Output the [X, Y] coordinate of the center of the cell containing the given text.  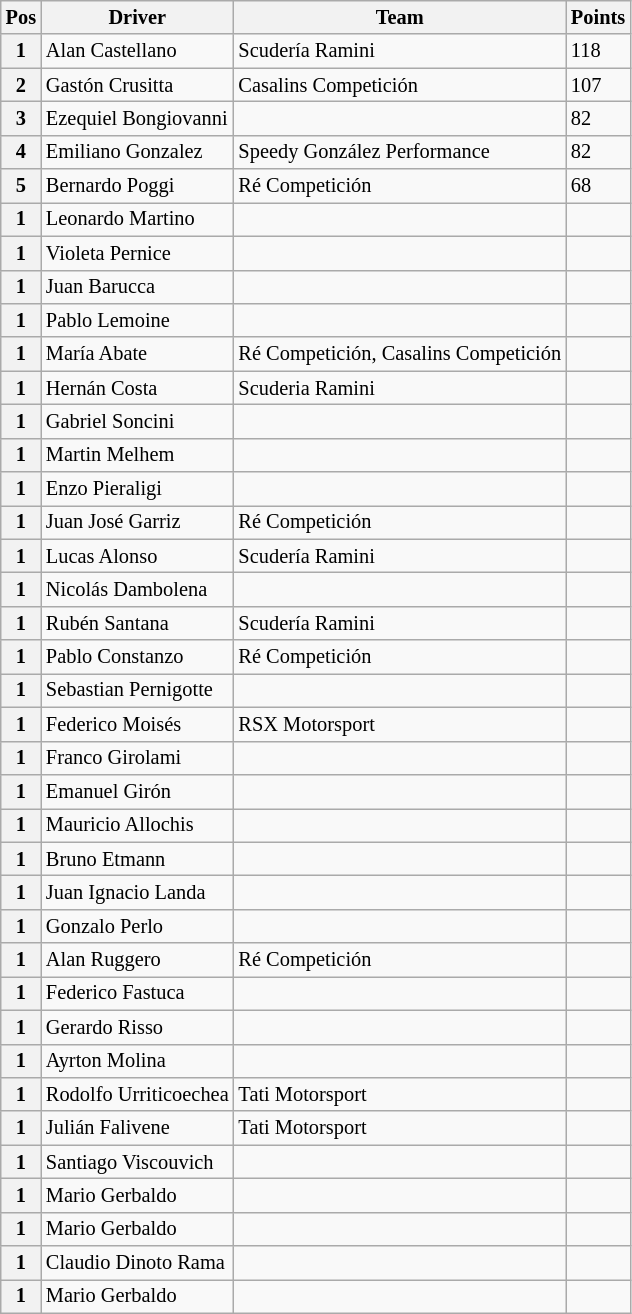
Federico Fastuca [138, 993]
Nicolás Dambolena [138, 589]
Hernán Costa [138, 388]
Juan José Garriz [138, 522]
Ezequiel Bongiovanni [138, 118]
Violeta Pernice [138, 253]
4 [21, 152]
Pablo Lemoine [138, 320]
Bruno Etmann [138, 859]
Team [400, 17]
Pablo Constanzo [138, 657]
María Abate [138, 354]
Points [598, 17]
Ré Competición, Casalins Competición [400, 354]
3 [21, 118]
Bernardo Poggi [138, 186]
Julián Falivene [138, 1128]
Alan Castellano [138, 51]
Claudio Dinoto Rama [138, 1263]
Sebastian Pernigotte [138, 690]
Mauricio Allochis [138, 825]
Juan Ignacio Landa [138, 892]
107 [598, 85]
Speedy González Performance [400, 152]
Emiliano Gonzalez [138, 152]
Gastón Crusitta [138, 85]
2 [21, 85]
RSX Motorsport [400, 724]
Casalins Competición [400, 85]
Gabriel Soncini [138, 421]
Emanuel Girón [138, 791]
Ayrton Molina [138, 1061]
5 [21, 186]
Rubén Santana [138, 623]
Scuderia Ramini [400, 388]
Alan Ruggero [138, 960]
Martin Melhem [138, 455]
Juan Barucca [138, 287]
Pos [21, 17]
Federico Moisés [138, 724]
Lucas Alonso [138, 556]
68 [598, 186]
Leonardo Martino [138, 219]
Gonzalo Perlo [138, 926]
Enzo Pieraligi [138, 489]
Rodolfo Urriticoechea [138, 1094]
Gerardo Risso [138, 1027]
Franco Girolami [138, 758]
Driver [138, 17]
118 [598, 51]
Santiago Viscouvich [138, 1162]
